Locate the cell with the specified text and output its (x, y) center coordinate. 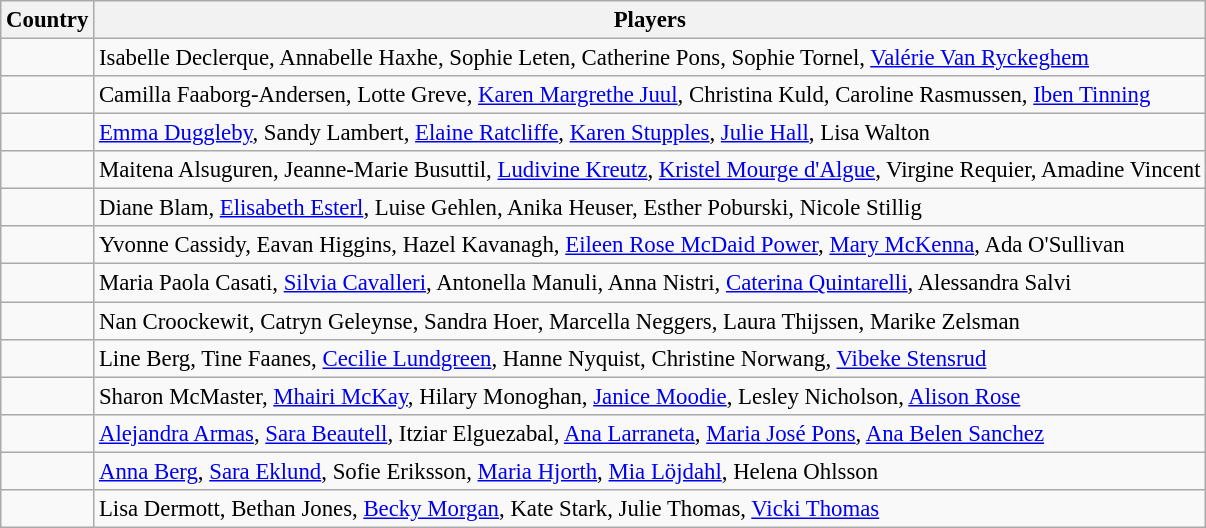
Maitena Alsuguren, Jeanne-Marie Busuttil, Ludivine Kreutz, Kristel Mourge d'Algue, Virgine Requier, Amadine Vincent (650, 170)
Maria Paola Casati, Silvia Cavalleri, Antonella Manuli, Anna Nistri, Caterina Quintarelli, Alessandra Salvi (650, 283)
Diane Blam, Elisabeth Esterl, Luise Gehlen, Anika Heuser, Esther Poburski, Nicole Stillig (650, 208)
Anna Berg, Sara Eklund, Sofie Eriksson, Maria Hjorth, Mia Löjdahl, Helena Ohlsson (650, 471)
Line Berg, Tine Faanes, Cecilie Lundgreen, Hanne Nyquist, Christine Norwang, Vibeke Stensrud (650, 358)
Alejandra Armas, Sara Beautell, Itziar Elguezabal, Ana Larraneta, Maria José Pons, Ana Belen Sanchez (650, 433)
Nan Croockewit, Catryn Geleynse, Sandra Hoer, Marcella Neggers, Laura Thijssen, Marike Zelsman (650, 321)
Country (48, 20)
Isabelle Declerque, Annabelle Haxhe, Sophie Leten, Catherine Pons, Sophie Tornel, Valérie Van Ryckeghem (650, 58)
Emma Duggleby, Sandy Lambert, Elaine Ratcliffe, Karen Stupples, Julie Hall, Lisa Walton (650, 133)
Yvonne Cassidy, Eavan Higgins, Hazel Kavanagh, Eileen Rose McDaid Power, Mary McKenna, Ada O'Sullivan (650, 245)
Lisa Dermott, Bethan Jones, Becky Morgan, Kate Stark, Julie Thomas, Vicki Thomas (650, 509)
Sharon McMaster, Mhairi McKay, Hilary Monoghan, Janice Moodie, Lesley Nicholson, Alison Rose (650, 396)
Players (650, 20)
Camilla Faaborg-Andersen, Lotte Greve, Karen Margrethe Juul, Christina Kuld, Caroline Rasmussen, Iben Tinning (650, 95)
